Search for the cell housing the specified text and yield its (X, Y) center coordinate. 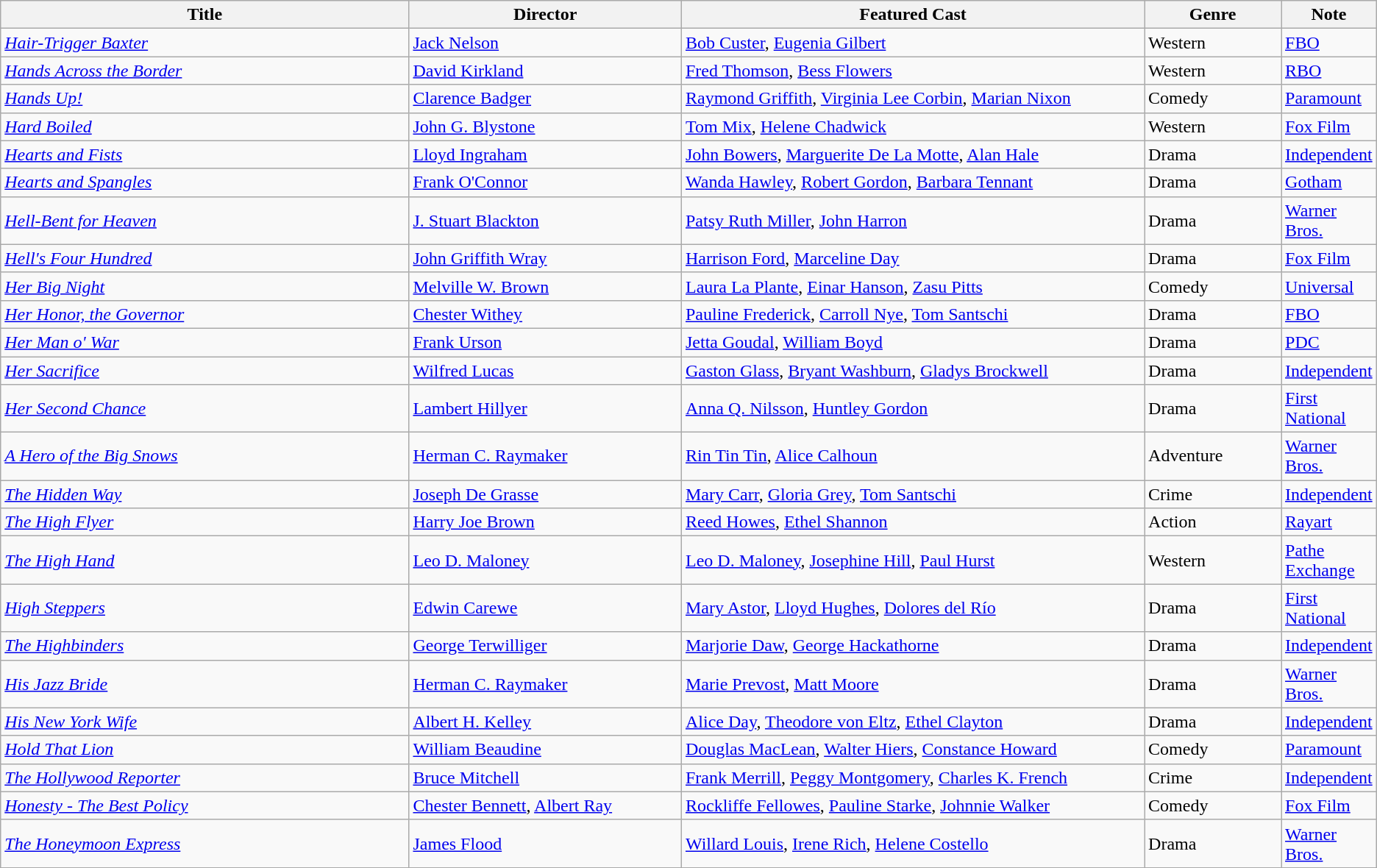
The Hollywood Reporter (204, 778)
Patsy Ruth Miller, John Harron (912, 221)
Jack Nelson (546, 43)
Marie Prevost, Matt Moore (912, 684)
Wanda Hawley, Robert Gordon, Barbara Tennant (912, 182)
RBO (1329, 71)
Gaston Glass, Bryant Washburn, Gladys Brockwell (912, 370)
Director (546, 15)
Frank O'Connor (546, 182)
Leo D. Maloney (546, 561)
Hands Up! (204, 99)
Her Man o' War (204, 342)
Fred Thomson, Bess Flowers (912, 71)
William Beaudine (546, 750)
High Steppers (204, 608)
Mary Carr, Gloria Grey, Tom Santschi (912, 494)
Her Sacrifice (204, 370)
A Hero of the Big Snows (204, 456)
Hair-Trigger Baxter (204, 43)
Alice Day, Theodore von Eltz, Ethel Clayton (912, 722)
Harrison Ford, Marceline Day (912, 258)
Rockliffe Fellowes, Pauline Starke, Johnnie Walker (912, 805)
Bruce Mitchell (546, 778)
Albert H. Kelley (546, 722)
Willard Louis, Irene Rich, Helene Costello (912, 843)
Douglas MacLean, Walter Hiers, Constance Howard (912, 750)
Wilfred Lucas (546, 370)
Hell-Bent for Heaven (204, 221)
Hearts and Spangles (204, 182)
The Highbinders (204, 646)
Leo D. Maloney, Josephine Hill, Paul Hurst (912, 561)
His Jazz Bride (204, 684)
Hands Across the Border (204, 71)
Gotham (1329, 182)
Featured Cast (912, 15)
Her Big Night (204, 286)
John G. Blystone (546, 127)
Marjorie Daw, George Hackathorne (912, 646)
George Terwilliger (546, 646)
Jetta Goudal, William Boyd (912, 342)
Edwin Carewe (546, 608)
David Kirkland (546, 71)
Hard Boiled (204, 127)
Title (204, 15)
John Griffith Wray (546, 258)
Harry Joe Brown (546, 522)
Hearts and Fists (204, 154)
Frank Merrill, Peggy Montgomery, Charles K. French (912, 778)
Honesty - The Best Policy (204, 805)
Rin Tin Tin, Alice Calhoun (912, 456)
Her Honor, the Governor (204, 314)
James Flood (546, 843)
His New York Wife (204, 722)
Clarence Badger (546, 99)
Melville W. Brown (546, 286)
Adventure (1213, 456)
Universal (1329, 286)
The Hidden Way (204, 494)
Mary Astor, Lloyd Hughes, Dolores del Río (912, 608)
Pathe Exchange (1329, 561)
Lambert Hillyer (546, 409)
Reed Howes, Ethel Shannon (912, 522)
Anna Q. Nilsson, Huntley Gordon (912, 409)
PDC (1329, 342)
J. Stuart Blackton (546, 221)
Hell's Four Hundred (204, 258)
Chester Bennett, Albert Ray (546, 805)
Laura La Plante, Einar Hanson, Zasu Pitts (912, 286)
Rayart (1329, 522)
Frank Urson (546, 342)
Pauline Frederick, Carroll Nye, Tom Santschi (912, 314)
Note (1329, 15)
Her Second Chance (204, 409)
Lloyd Ingraham (546, 154)
The Honeymoon Express (204, 843)
Chester Withey (546, 314)
The High Flyer (204, 522)
Genre (1213, 15)
Joseph De Grasse (546, 494)
Action (1213, 522)
The High Hand (204, 561)
Hold That Lion (204, 750)
John Bowers, Marguerite De La Motte, Alan Hale (912, 154)
Raymond Griffith, Virginia Lee Corbin, Marian Nixon (912, 99)
Bob Custer, Eugenia Gilbert (912, 43)
Tom Mix, Helene Chadwick (912, 127)
